Determine the [x, y] coordinate at the center of the cell enclosing the given text.  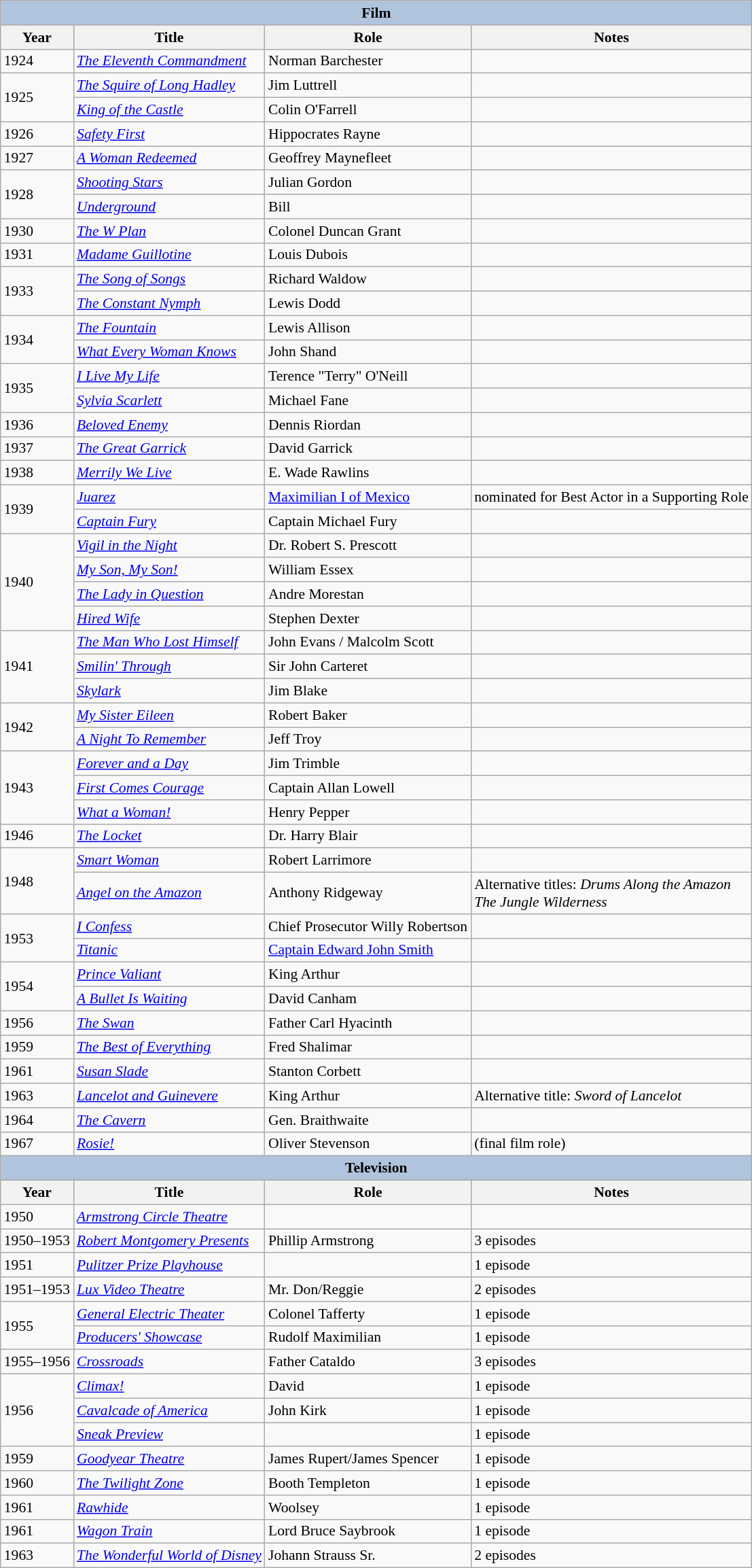
Sneak Preview [169, 1435]
General Electric Theater [169, 1314]
Goodyear Theatre [169, 1459]
E. Wade Rawlins [368, 473]
Father Carl Hyacinth [368, 1023]
Hired Wife [169, 619]
1927 [37, 158]
Lewis Allison [368, 328]
The Best of Everything [169, 1047]
Phillip Armstrong [368, 1241]
James Rupert/James Spencer [368, 1459]
Oliver Stevenson [368, 1144]
1943 [37, 788]
I Live My Life [169, 377]
Smart Woman [169, 860]
The Fountain [169, 328]
Stanton Corbett [368, 1072]
Jeff Troy [368, 739]
Captain Edward John Smith [368, 950]
Titanic [169, 950]
Anthony Ridgeway [368, 893]
Vigil in the Night [169, 546]
Colonel Tafferty [368, 1314]
Television [376, 1168]
The W Plan [169, 231]
Susan Slade [169, 1072]
I Confess [169, 926]
1964 [37, 1120]
Producers' Showcase [169, 1338]
Colin O'Farrell [368, 110]
The Squire of Long Hadley [169, 86]
1967 [37, 1144]
1946 [37, 836]
1950 [37, 1217]
Dennis Riordan [368, 425]
Prince Valiant [169, 975]
John Kirk [368, 1410]
1950–1953 [37, 1241]
The Man Who Lost Himself [169, 642]
The Swan [169, 1023]
First Comes Courage [169, 788]
Crossroads [169, 1362]
Jim Blake [368, 691]
Colonel Duncan Grant [368, 231]
Father Cataldo [368, 1362]
David Canham [368, 999]
David Garrick [368, 449]
Jim Luttrell [368, 86]
Angel on the Amazon [169, 893]
1955–1956 [37, 1362]
1924 [37, 61]
The Cavern [169, 1120]
The Constant Nymph [169, 304]
My Sister Eileen [169, 715]
1933 [37, 291]
John Shand [368, 352]
Lewis Dodd [368, 304]
Captain Fury [169, 521]
Pulitzer Prize Playhouse [169, 1266]
Alternative titles: Drums Along the AmazonThe Jungle Wilderness [611, 893]
Michael Fane [368, 400]
Robert Larrimore [368, 860]
Robert Montgomery Presents [169, 1241]
1955 [37, 1325]
Robert Baker [368, 715]
Booth Templeton [368, 1483]
Jim Trimble [368, 764]
A Night To Remember [169, 739]
Rawhide [169, 1508]
Gen. Braithwaite [368, 1120]
The Eleventh Commandment [169, 61]
Armstrong Circle Theatre [169, 1217]
Forever and a Day [169, 764]
Andre Morestan [368, 594]
Cavalcade of America [169, 1410]
Safety First [169, 134]
1948 [37, 881]
Captain Michael Fury [368, 521]
Woolsey [368, 1508]
1939 [37, 510]
Fred Shalimar [368, 1047]
1951 [37, 1266]
Dr. Harry Blair [368, 836]
Geoffrey Maynefleet [368, 158]
Shooting Stars [169, 183]
The Twilight Zone [169, 1483]
The Wonderful World of Disney [169, 1556]
Merrily We Live [169, 473]
The Song of Songs [169, 279]
Maximilian I of Mexico [368, 498]
William Essex [368, 570]
1937 [37, 449]
Skylark [169, 691]
Lord Bruce Saybrook [368, 1531]
1954 [37, 987]
Terence "Terry" O'Neill [368, 377]
Alternative title: Sword of Lancelot [611, 1096]
1941 [37, 666]
The Lady in Question [169, 594]
1926 [37, 134]
King of the Castle [169, 110]
Wagon Train [169, 1531]
Richard Waldow [368, 279]
Lux Video Theatre [169, 1289]
Underground [169, 207]
Climax! [169, 1387]
1938 [37, 473]
Bill [368, 207]
Louis Dubois [368, 255]
Smilin' Through [169, 667]
Johann Strauss Sr. [368, 1556]
1935 [37, 389]
The Locket [169, 836]
Hippocrates Rayne [368, 134]
A Bullet Is Waiting [169, 999]
1960 [37, 1483]
Beloved Enemy [169, 425]
Juarez [169, 498]
Dr. Robert S. Prescott [368, 546]
1928 [37, 194]
1953 [37, 938]
Sir John Carteret [368, 667]
Julian Gordon [368, 183]
John Evans / Malcolm Scott [368, 642]
Rudolf Maximilian [368, 1338]
What a Woman! [169, 812]
1930 [37, 231]
My Son, My Son! [169, 570]
What Every Woman Knows [169, 352]
(final film role) [611, 1144]
1942 [37, 727]
1931 [37, 255]
1936 [37, 425]
Stephen Dexter [368, 619]
nominated for Best Actor in a Supporting Role [611, 498]
A Woman Redeemed [169, 158]
1951–1953 [37, 1289]
Rosie! [169, 1144]
Film [376, 13]
Madame Guillotine [169, 255]
1940 [37, 582]
Henry Pepper [368, 812]
1925 [37, 98]
The Great Garrick [169, 449]
Sylvia Scarlett [169, 400]
Mr. Don/Reggie [368, 1289]
Norman Barchester [368, 61]
Lancelot and Guinevere [169, 1096]
Chief Prosecutor Willy Robertson [368, 926]
Captain Allan Lowell [368, 788]
1934 [37, 340]
David [368, 1387]
